Extract the (x, y) coordinate from the center of the cell holding the provided text.  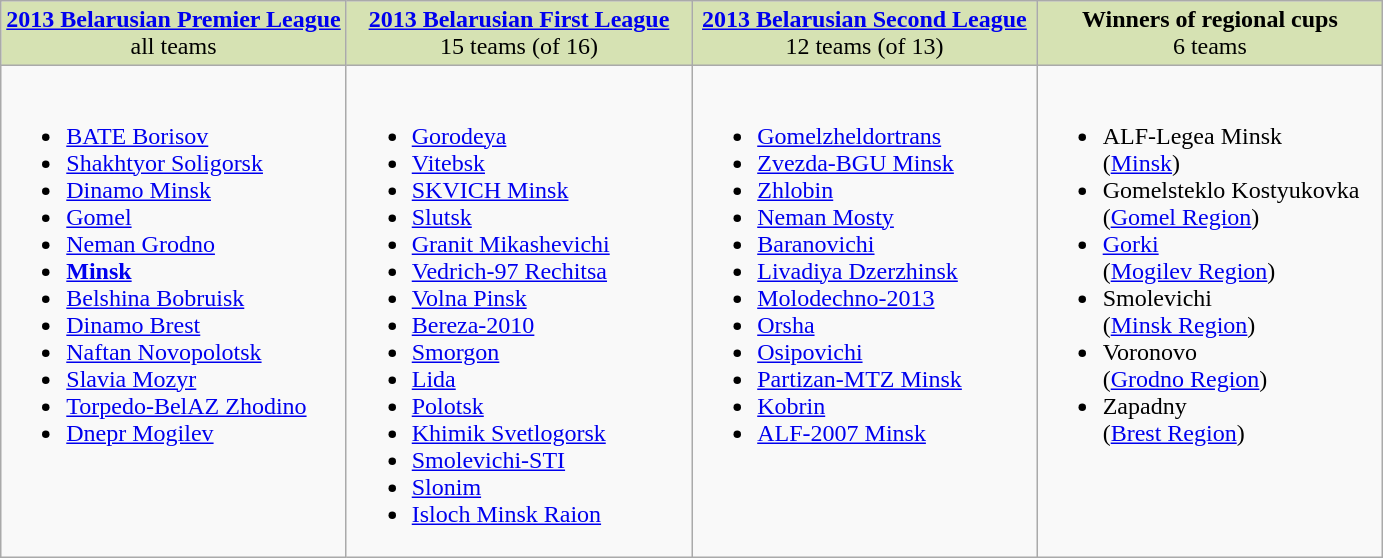
2013 Belarusian First League15 teams (of 16) (518, 34)
ALF-Legea Minsk(Minsk)Gomelsteklo Kostyukovka(Gomel Region)Gorki(Mogilev Region)Smolevichi(Minsk Region)Voronovo(Grodno Region)Zapadny(Brest Region) (1210, 312)
2013 Belarusian Second League12 teams (of 13) (864, 34)
2013 Belarusian Premier Leagueall teams (174, 34)
GomelzheldortransZvezda-BGU MinskZhlobinNeman MostyBaranovichiLivadiya DzerzhinskMolodechno-2013OrshaOsipovichiPartizan-MTZ MinskKobrinALF-2007 Minsk (864, 312)
Winners of regional cups6 teams (1210, 34)
